From the cell containing the given text, extract its center point as (X, Y) coordinate. 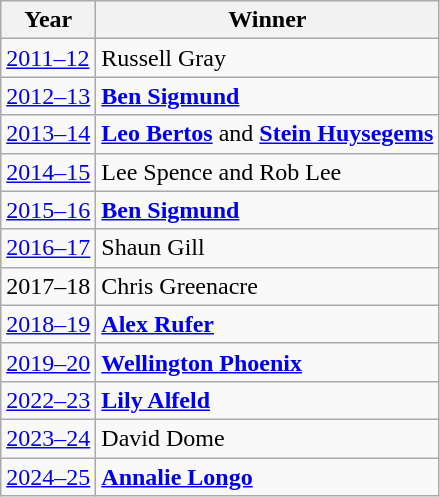
2011–12 (48, 58)
Russell Gray (268, 58)
2024–25 (48, 477)
Alex Rufer (268, 324)
2012–13 (48, 96)
Wellington Phoenix (268, 362)
2019–20 (48, 362)
Year (48, 20)
Annalie Longo (268, 477)
2013–14 (48, 134)
Chris Greenacre (268, 286)
2018–19 (48, 324)
Shaun Gill (268, 248)
2016–17 (48, 248)
2017–18 (48, 286)
Lily Alfeld (268, 400)
David Dome (268, 438)
Leo Bertos and Stein Huysegems (268, 134)
2023–24 (48, 438)
Lee Spence and Rob Lee (268, 172)
Winner (268, 20)
2014–15 (48, 172)
2022–23 (48, 400)
2015–16 (48, 210)
